Return the [x, y] coordinate for the center point of the cell that contains the specified text.  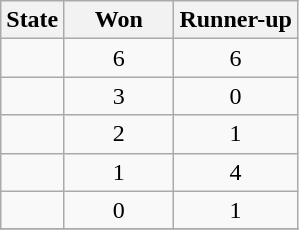
2 [119, 134]
3 [119, 96]
State [32, 20]
Won [119, 20]
4 [236, 172]
Runner-up [236, 20]
